Provide the [X, Y] coordinate of the cell's center where the given text is located.  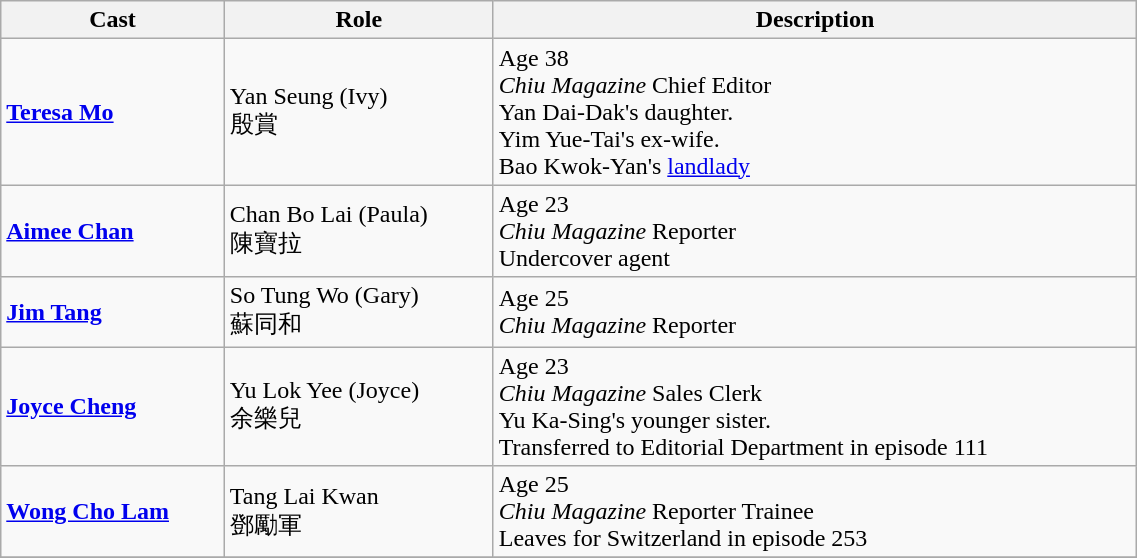
Yu Lok Yee (Joyce) 余樂兒 [358, 406]
Age 23Chiu Magazine Reporter Undercover agent [815, 231]
Age 25Chiu Magazine Reporter [815, 312]
Age 23Chiu Magazine Sales Clerk Yu Ka-Sing's younger sister.Transferred to Editorial Department in episode 111 [815, 406]
Cast [113, 20]
Chan Bo Lai (Paula) 陳寶拉 [358, 231]
Teresa Mo [113, 112]
So Tung Wo (Gary) 蘇同和 [358, 312]
Role [358, 20]
Description [815, 20]
Joyce Cheng [113, 406]
Wong Cho Lam [113, 512]
Age 25Chiu Magazine Reporter Trainee Leaves for Switzerland in episode 253 [815, 512]
Tang Lai Kwan 鄧勵軍 [358, 512]
Yan Seung (Ivy) 殷賞 [358, 112]
Age 38Chiu Magazine Chief Editor Yan Dai-Dak's daughter. Yim Yue-Tai's ex-wife. Bao Kwok-Yan's landlady [815, 112]
Aimee Chan [113, 231]
Jim Tang [113, 312]
